Determine the [x, y] coordinate at the center of the cell enclosing the given text.  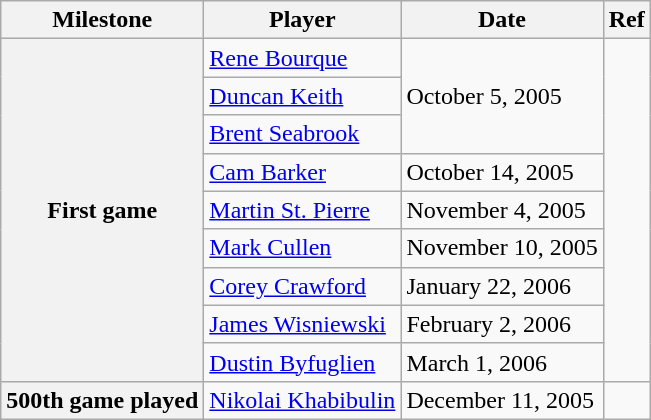
Brent Seabrook [302, 134]
Date [502, 20]
Milestone [102, 20]
February 2, 2006 [502, 324]
Cam Barker [302, 172]
October 14, 2005 [502, 172]
Duncan Keith [302, 96]
James Wisniewski [302, 324]
First game [102, 210]
Player [302, 20]
March 1, 2006 [502, 362]
500th game played [102, 400]
November 10, 2005 [502, 248]
Dustin Byfuglien [302, 362]
December 11, 2005 [502, 400]
Rene Bourque [302, 58]
Ref [626, 20]
Mark Cullen [302, 248]
November 4, 2005 [502, 210]
October 5, 2005 [502, 96]
Martin St. Pierre [302, 210]
Corey Crawford [302, 286]
Nikolai Khabibulin [302, 400]
January 22, 2006 [502, 286]
